Provide the [X, Y] coordinate of the cell's center where the given text is located.  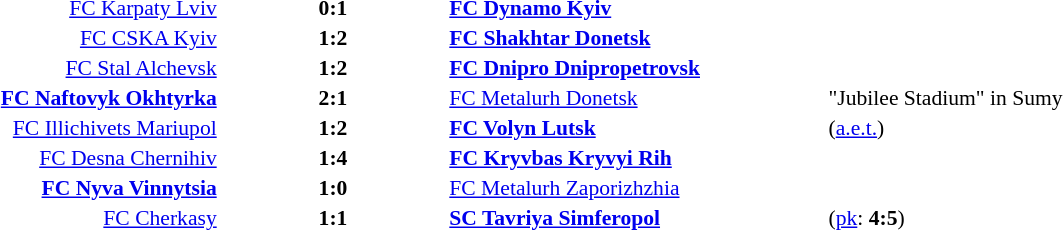
FC Metalurh Donetsk [637, 98]
FC Shakhtar Donetsk [637, 38]
FC Volyn Lutsk [637, 128]
1:0 [334, 188]
2:1 [334, 98]
FC Dnipro Dnipropetrovsk [637, 68]
FC Metalurh Zaporizhzhia [637, 188]
1:4 [334, 158]
FC Kryvbas Kryvyi Rih [637, 158]
